Pinpoint the cell where the given text exists, returning its (x, y) midpoint coordinate. 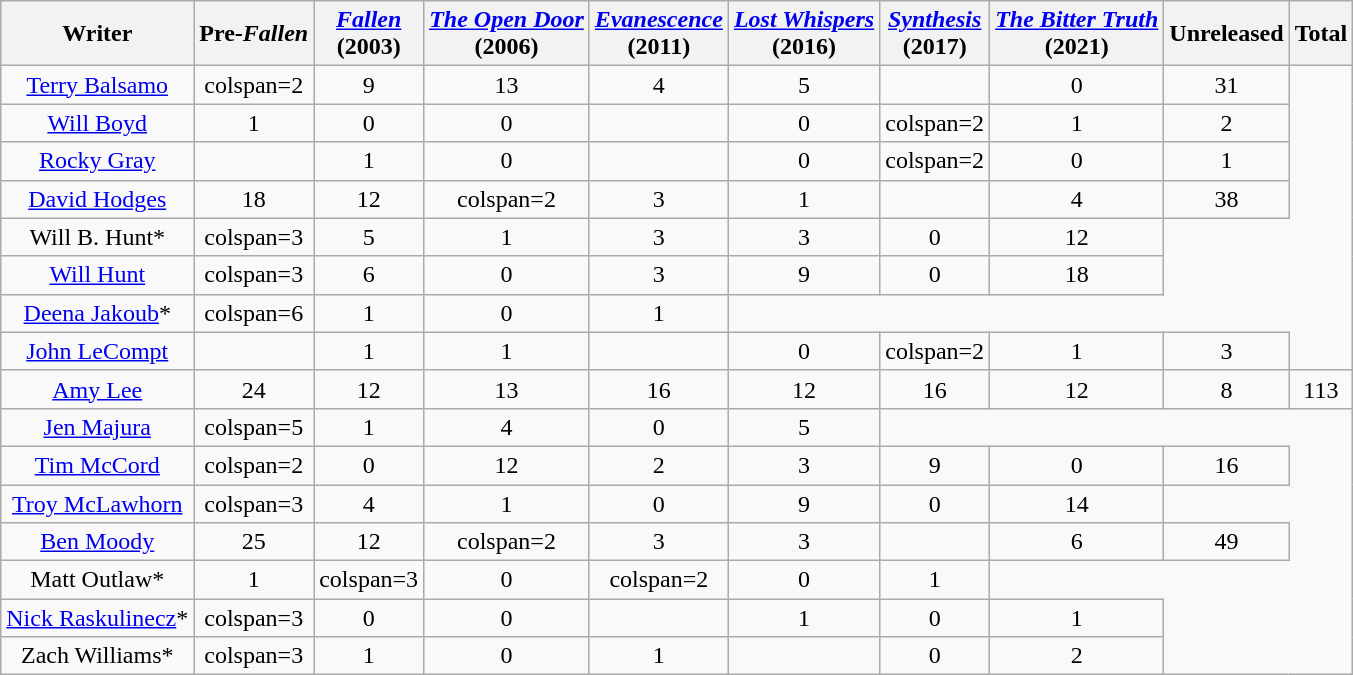
38 (1226, 199)
The Open Door(2006) (507, 34)
49 (1226, 542)
Synthesis(2017) (935, 34)
colspan=5 (254, 427)
colspan=6 (254, 313)
Unreleased (1226, 34)
David Hodges (98, 199)
14 (1077, 503)
Fallen(2003) (369, 34)
Deena Jakoub* (98, 313)
Nick Raskulinecz* (98, 618)
8 (1226, 389)
Troy McLawhorn (98, 503)
Lost Whispers(2016) (804, 34)
The Bitter Truth(2021) (1077, 34)
25 (254, 542)
Matt Outlaw* (98, 580)
Terry Balsamo (98, 85)
Tim McCord (98, 465)
Amy Lee (98, 389)
31 (1226, 85)
Total (1321, 34)
John LeCompt (98, 351)
24 (254, 389)
Ben Moody (98, 542)
Will Boyd (98, 123)
Writer (98, 34)
113 (1321, 389)
Pre-Fallen (254, 34)
Jen Majura (98, 427)
Zach Williams* (98, 656)
Evanescence(2011) (658, 34)
Will B. Hunt* (98, 237)
Will Hunt (98, 275)
Rocky Gray (98, 161)
